Find where the given text appears and provide that cell's center as (X, Y) coordinate. 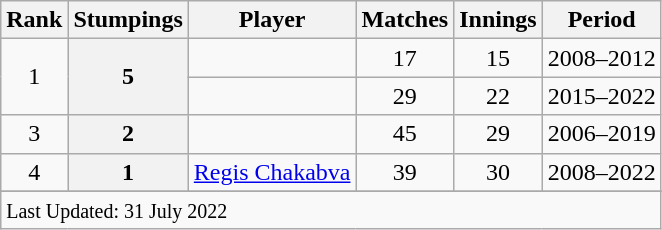
Regis Chakabva (272, 172)
22 (498, 96)
Stumpings (128, 20)
39 (405, 172)
17 (405, 58)
Period (602, 20)
2 (128, 134)
45 (405, 134)
Last Updated: 31 July 2022 (331, 210)
Innings (498, 20)
Player (272, 20)
4 (34, 172)
2008–2012 (602, 58)
2015–2022 (602, 96)
15 (498, 58)
5 (128, 77)
3 (34, 134)
30 (498, 172)
2008–2022 (602, 172)
Matches (405, 20)
2006–2019 (602, 134)
Rank (34, 20)
